Search for the cell housing the specified text and yield its [x, y] center coordinate. 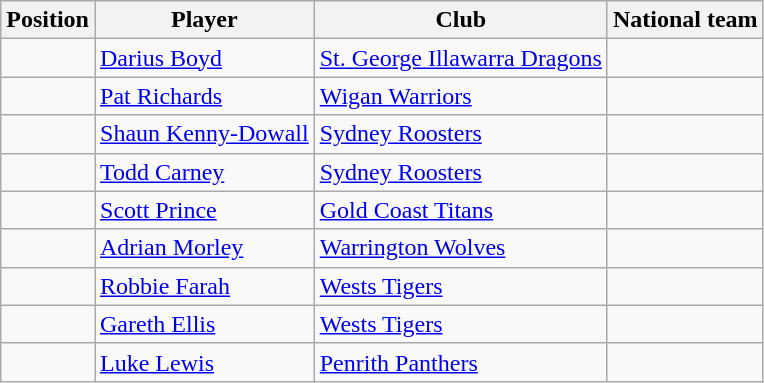
National team [685, 20]
Darius Boyd [204, 58]
Pat Richards [204, 96]
Scott Prince [204, 210]
Penrith Panthers [460, 362]
Luke Lewis [204, 362]
Robbie Farah [204, 286]
Gareth Ellis [204, 324]
Player [204, 20]
Shaun Kenny-Dowall [204, 134]
Wigan Warriors [460, 96]
Adrian Morley [204, 248]
Position [48, 20]
Club [460, 20]
Warrington Wolves [460, 248]
Todd Carney [204, 172]
St. George Illawarra Dragons [460, 58]
Gold Coast Titans [460, 210]
